Extract the [x, y] coordinate from the center of the cell holding the provided text.  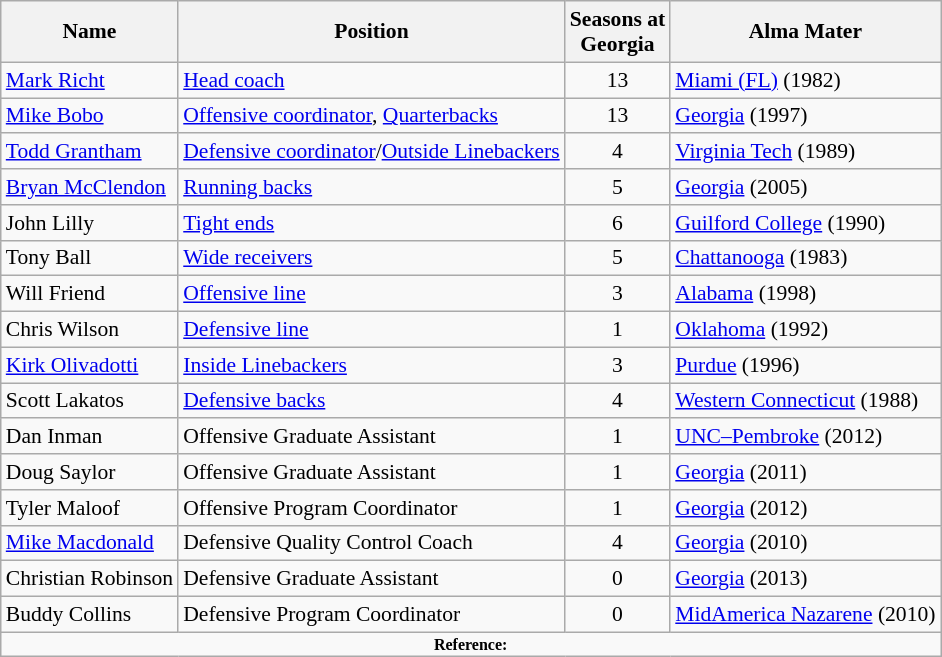
Bryan McClendon [90, 187]
Guilford College (1990) [805, 223]
Doug Saylor [90, 472]
Defensive Program Coordinator [372, 615]
Head coach [372, 80]
UNC–Pembroke (2012) [805, 437]
Tight ends [372, 223]
Name [90, 32]
Offensive coordinator, Quarterbacks [372, 116]
Mike Bobo [90, 116]
Defensive coordinator/Outside Linebackers [372, 152]
Defensive Graduate Assistant [372, 579]
Scott Lakatos [90, 401]
Alma Mater [805, 32]
Offensive line [372, 294]
John Lilly [90, 223]
Wide receivers [372, 258]
Defensive backs [372, 401]
Georgia (2010) [805, 543]
Christian Robinson [90, 579]
Offensive Program Coordinator [372, 508]
Defensive Quality Control Coach [372, 543]
Purdue (1996) [805, 365]
Todd Grantham [90, 152]
Tyler Maloof [90, 508]
Mark Richt [90, 80]
Seasons atGeorgia [618, 32]
Running backs [372, 187]
MidAmerica Nazarene (2010) [805, 615]
Inside Linebackers [372, 365]
Mike Macdonald [90, 543]
Kirk Olivadotti [90, 365]
Dan Inman [90, 437]
Georgia (2005) [805, 187]
Position [372, 32]
Georgia (2012) [805, 508]
Oklahoma (1992) [805, 330]
Buddy Collins [90, 615]
Georgia (2011) [805, 472]
6 [618, 223]
Georgia (2013) [805, 579]
Virginia Tech (1989) [805, 152]
Western Connecticut (1988) [805, 401]
Will Friend [90, 294]
Chattanooga (1983) [805, 258]
Miami (FL) (1982) [805, 80]
Reference: [471, 644]
Tony Ball [90, 258]
Georgia (1997) [805, 116]
Chris Wilson [90, 330]
Alabama (1998) [805, 294]
Defensive line [372, 330]
